Pinpoint the cell where the given text exists, returning its [X, Y] midpoint coordinate. 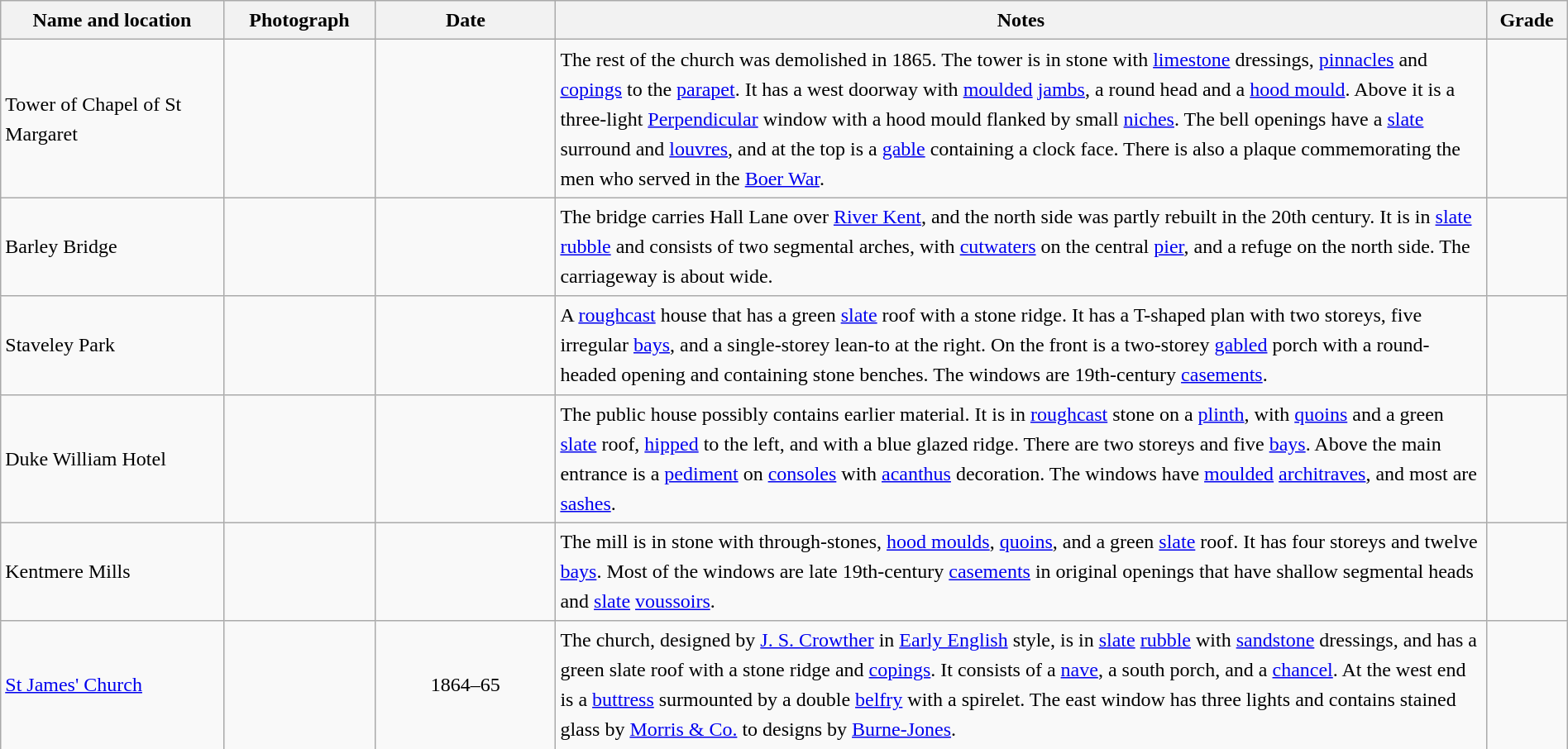
Barley Bridge [112, 246]
Duke William Hotel [112, 458]
St James' Church [112, 685]
Grade [1527, 20]
Staveley Park [112, 346]
Date [466, 20]
Notes [1021, 20]
Name and location [112, 20]
1864–65 [466, 685]
Photograph [299, 20]
Tower of Chapel of St Margaret [112, 119]
Kentmere Mills [112, 572]
